Find where the given text appears and provide that cell's center as [X, Y] coordinate. 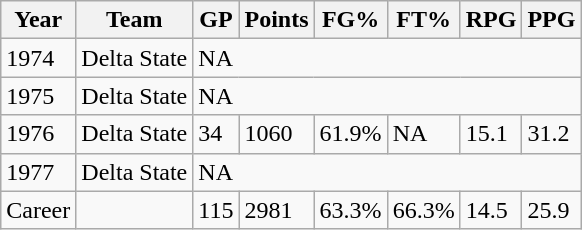
Year [38, 20]
14.5 [491, 210]
115 [216, 210]
1977 [38, 172]
PPG [552, 20]
66.3% [424, 210]
Points [276, 20]
FT% [424, 20]
Team [134, 20]
63.3% [350, 210]
Career [38, 210]
RPG [491, 20]
1976 [38, 134]
GP [216, 20]
2981 [276, 210]
FG% [350, 20]
1974 [38, 58]
1060 [276, 134]
1975 [38, 96]
31.2 [552, 134]
15.1 [491, 134]
34 [216, 134]
25.9 [552, 210]
61.9% [350, 134]
